Return [x, y] of the center of cell containing provided text 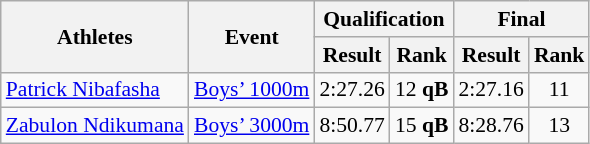
2:27.26 [352, 90]
Zabulon Ndikumana [95, 126]
Patrick Nibafasha [95, 90]
12 qB [422, 90]
2:27.16 [490, 90]
Boys’ 3000m [252, 126]
11 [560, 90]
Final [521, 19]
Event [252, 36]
15 qB [422, 126]
13 [560, 126]
Qualification [384, 19]
8:28.76 [490, 126]
Athletes [95, 36]
8:50.77 [352, 126]
Boys’ 1000m [252, 90]
